Output the (X, Y) coordinate of the center of the cell containing the given text.  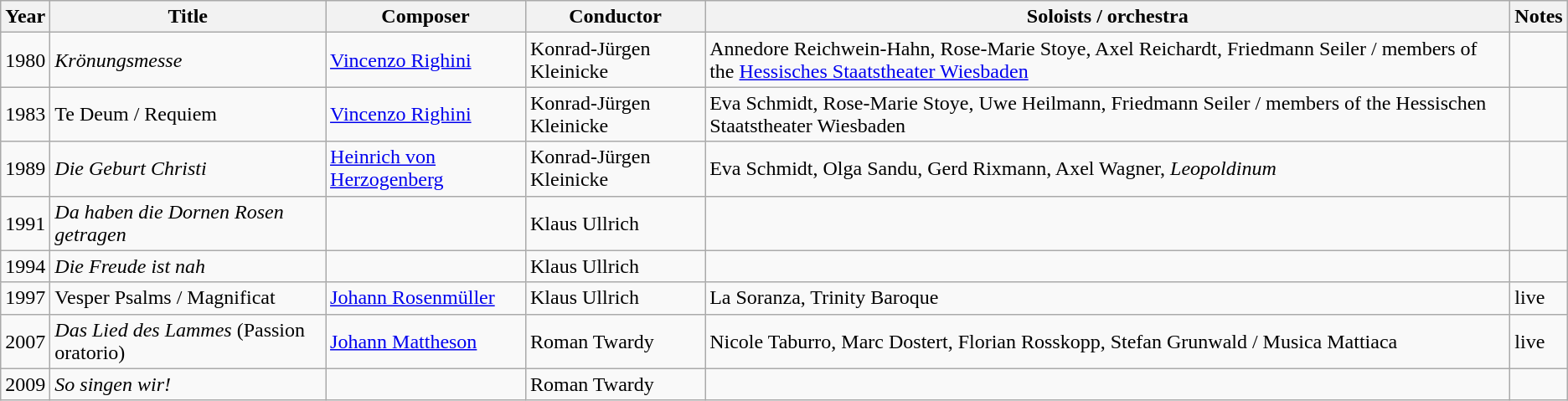
Heinrich von Herzogenberg (426, 169)
Die Geburt Christi (188, 169)
Composer (426, 17)
Das Lied des Lammes (Passion oratorio) (188, 342)
So singen wir! (188, 384)
Eva Schmidt, Olga Sandu, Gerd Rixmann, Axel Wagner, Leopoldinum (1107, 169)
1980 (25, 60)
Eva Schmidt, Rose-Marie Stoye, Uwe Heilmann, Friedmann Seiler / members of the Hessischen Staatstheater Wiesbaden (1107, 114)
2007 (25, 342)
Soloists / orchestra (1107, 17)
Johann Mattheson (426, 342)
Krönungsmesse (188, 60)
Conductor (615, 17)
Notes (1539, 17)
Johann Rosenmüller (426, 298)
Nicole Taburro, Marc Dostert, Florian Rosskopp, Stefan Grunwald / Musica Mattiaca (1107, 342)
1994 (25, 266)
1983 (25, 114)
La Soranza, Trinity Baroque (1107, 298)
1991 (25, 223)
Year (25, 17)
1997 (25, 298)
Annedore Reichwein-Hahn, Rose-Marie Stoye, Axel Reichardt, Friedmann Seiler / members of the Hessisches Staatstheater Wiesbaden (1107, 60)
Title (188, 17)
2009 (25, 384)
Vesper Psalms / Magnificat (188, 298)
Te Deum / Requiem (188, 114)
1989 (25, 169)
Die Freude ist nah (188, 266)
Da haben die Dornen Rosen getragen (188, 223)
